Detect which cell encompasses the target text, then output its [x, y] center coordinate. 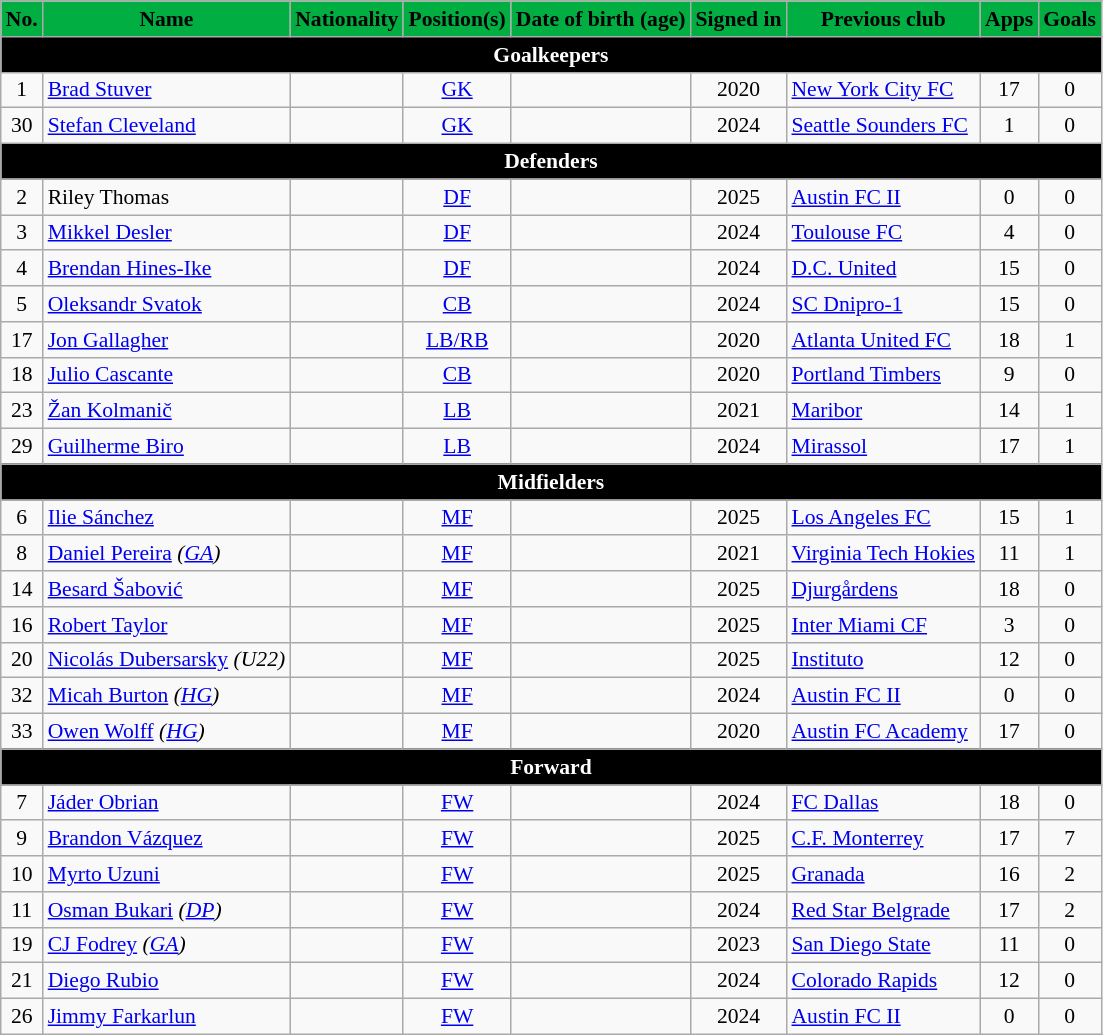
20 [22, 660]
D.C. United [883, 269]
Diego Rubio [167, 981]
23 [22, 411]
33 [22, 732]
29 [22, 447]
Goals [1070, 19]
Apps [1009, 19]
2023 [739, 945]
Guilherme Biro [167, 447]
8 [22, 554]
San Diego State [883, 945]
New York City FC [883, 90]
Red Star Belgrade [883, 910]
Inter Miami CF [883, 625]
Brandon Vázquez [167, 839]
Previous club [883, 19]
Ilie Sánchez [167, 518]
Julio Cascante [167, 375]
10 [22, 874]
Riley Thomas [167, 197]
Djurgårdens [883, 589]
Daniel Pereira (GA) [167, 554]
21 [22, 981]
C.F. Monterrey [883, 839]
Name [167, 19]
Mirassol [883, 447]
Atlanta United FC [883, 340]
No. [22, 19]
6 [22, 518]
Micah Burton (HG) [167, 696]
Besard Šabović [167, 589]
Stefan Cleveland [167, 126]
Portland Timbers [883, 375]
Instituto [883, 660]
26 [22, 1017]
FC Dallas [883, 803]
19 [22, 945]
Goalkeepers [551, 55]
Robert Taylor [167, 625]
SC Dnipro-1 [883, 304]
Los Angeles FC [883, 518]
Osman Bukari (DP) [167, 910]
Brad Stuver [167, 90]
32 [22, 696]
Seattle Sounders FC [883, 126]
Toulouse FC [883, 233]
Date of birth (age) [601, 19]
Colorado Rapids [883, 981]
Austin FC Academy [883, 732]
Brendan Hines-Ike [167, 269]
30 [22, 126]
LB/RB [456, 340]
Mikkel Desler [167, 233]
5 [22, 304]
Owen Wolff (HG) [167, 732]
Forward [551, 767]
Defenders [551, 162]
Jáder Obrian [167, 803]
Myrto Uzuni [167, 874]
Jimmy Farkarlun [167, 1017]
Jon Gallagher [167, 340]
CJ Fodrey (GA) [167, 945]
Žan Kolmanič [167, 411]
Maribor [883, 411]
Midfielders [551, 482]
Nicolás Dubersarsky (U22) [167, 660]
Signed in [739, 19]
Virginia Tech Hokies [883, 554]
Position(s) [456, 19]
Granada [883, 874]
Nationality [346, 19]
Oleksandr Svatok [167, 304]
